Find where the given text appears and provide that cell's center as (x, y) coordinate. 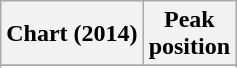
Chart (2014) (72, 34)
Peakposition (189, 34)
